Extract the [x, y] coordinate from the center of the cell holding the provided text.  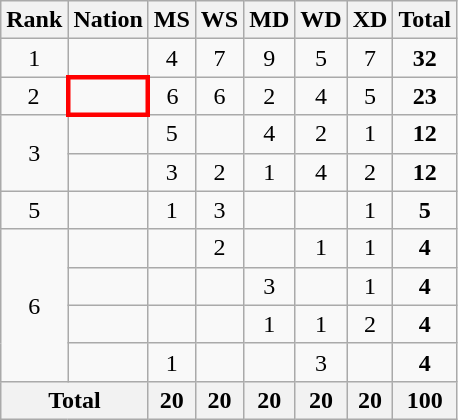
100 [425, 400]
Nation [108, 20]
XD [370, 20]
MD [270, 20]
MS [172, 20]
23 [425, 96]
WS [219, 20]
WD [321, 20]
Rank [34, 20]
32 [425, 58]
9 [270, 58]
